Return the [X, Y] coordinate for the center point of the cell that contains the specified text.  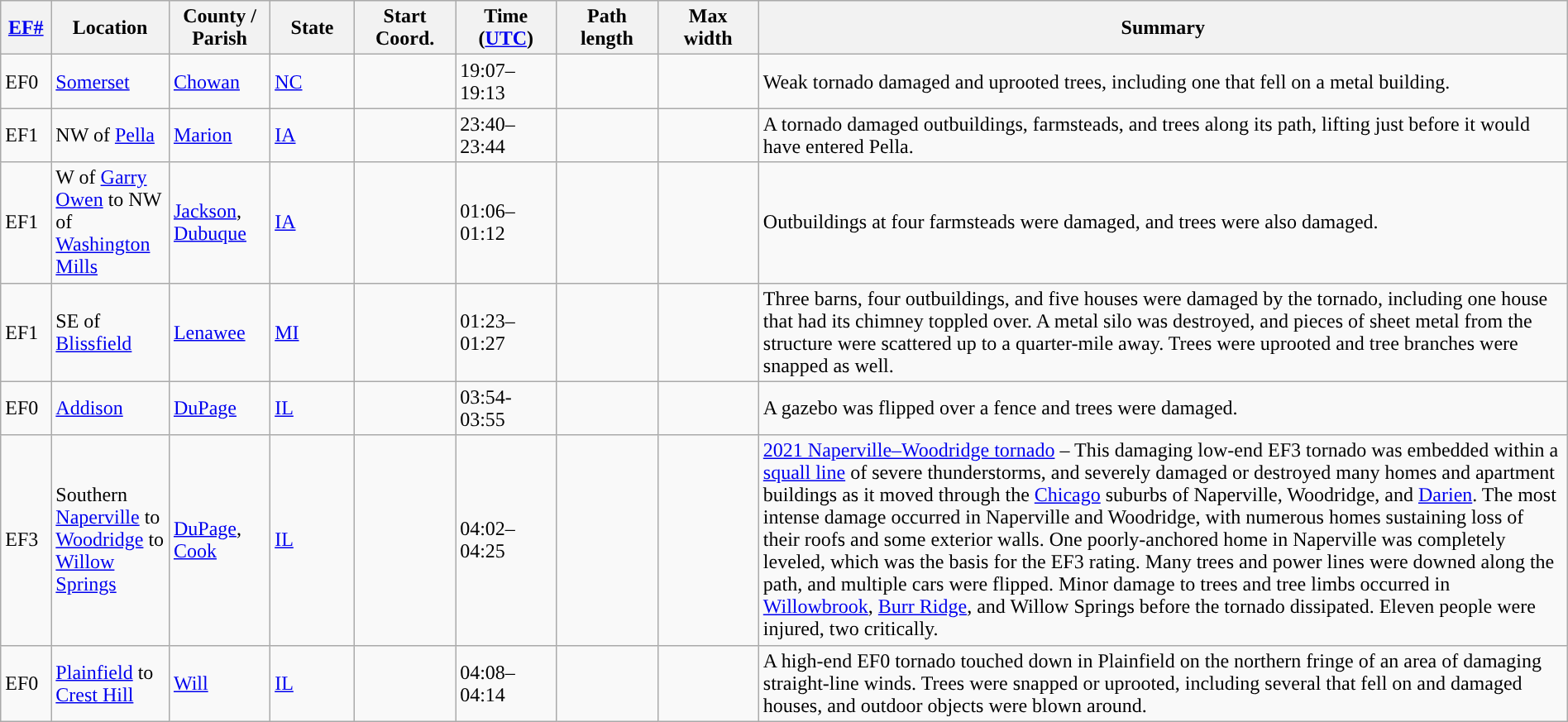
Max width [708, 28]
Summary [1163, 28]
Path length [607, 28]
23:40–23:44 [506, 136]
DuPage [219, 409]
Jackson, Dubuque [219, 222]
Outbuildings at four farmsteads were damaged, and trees were also damaged. [1163, 222]
State [313, 28]
Will [219, 683]
W of Garry Owen to NW of Washington Mills [111, 222]
Somerset [111, 81]
SE of Blissfield [111, 332]
01:23–01:27 [506, 332]
04:08–04:14 [506, 683]
EF# [26, 28]
NW of Pella [111, 136]
Plainfield to Crest Hill [111, 683]
Weak tornado damaged and uprooted trees, including one that fell on a metal building. [1163, 81]
Start Coord. [404, 28]
Chowan [219, 81]
Southern Naperville to Woodridge to Willow Springs [111, 540]
Lenawee [219, 332]
MI [313, 332]
04:02–04:25 [506, 540]
Marion [219, 136]
DuPage, Cook [219, 540]
Addison [111, 409]
EF3 [26, 540]
03:54-03:55 [506, 409]
Location [111, 28]
NC [313, 81]
19:07–19:13 [506, 81]
A gazebo was flipped over a fence and trees were damaged. [1163, 409]
County / Parish [219, 28]
01:06–01:12 [506, 222]
Time (UTC) [506, 28]
A tornado damaged outbuildings, farmsteads, and trees along its path, lifting just before it would have entered Pella. [1163, 136]
